Return the (x, y) coordinate for the center point of the cell that contains the specified text.  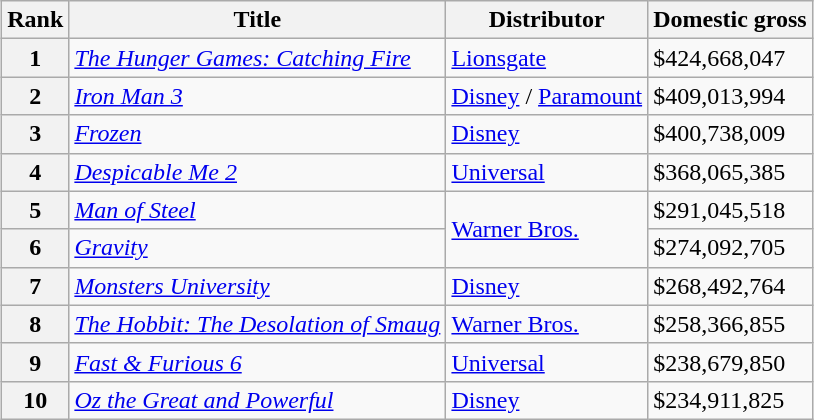
$268,492,764 (730, 286)
Despicable Me 2 (258, 172)
Monsters University (258, 286)
Frozen (258, 134)
$234,911,825 (730, 400)
6 (36, 248)
Gravity (258, 248)
3 (36, 134)
Man of Steel (258, 210)
8 (36, 324)
Iron Man 3 (258, 96)
7 (36, 286)
$409,013,994 (730, 96)
$424,668,047 (730, 58)
10 (36, 400)
$400,738,009 (730, 134)
Domestic gross (730, 20)
4 (36, 172)
5 (36, 210)
$368,065,385 (730, 172)
The Hobbit: The Desolation of Smaug (258, 324)
The Hunger Games: Catching Fire (258, 58)
$291,045,518 (730, 210)
2 (36, 96)
Rank (36, 20)
Distributor (547, 20)
1 (36, 58)
9 (36, 362)
$238,679,850 (730, 362)
Fast & Furious 6 (258, 362)
$258,366,855 (730, 324)
Lionsgate (547, 58)
Oz the Great and Powerful (258, 400)
Title (258, 20)
$274,092,705 (730, 248)
Disney / Paramount (547, 96)
